Extract the (X, Y) coordinate from the center of the cell holding the provided text.  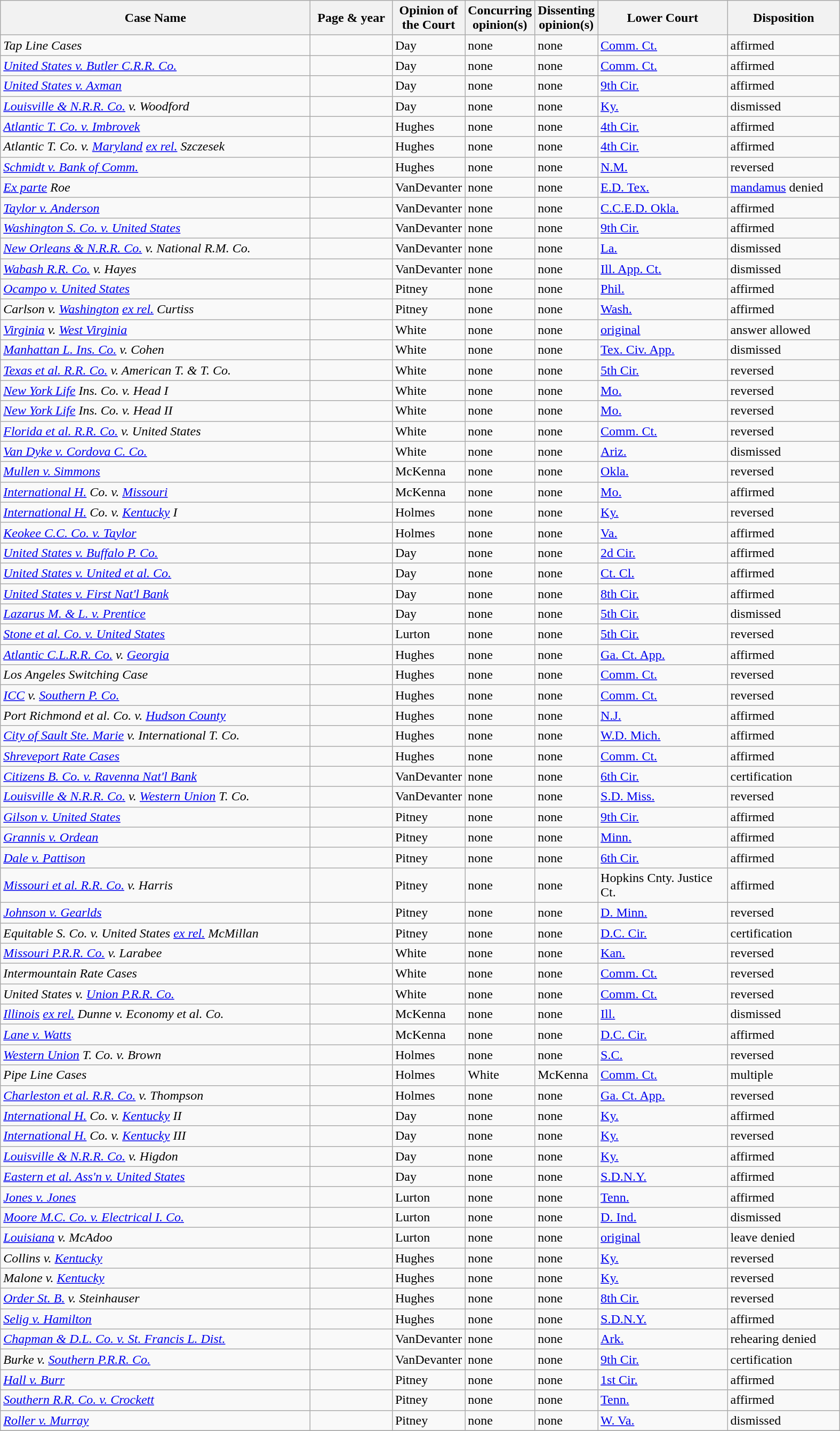
2d Cir. (663, 553)
mandamus denied (784, 187)
Dissenting opinion(s) (566, 18)
Ill. (663, 1014)
Lane v. Watts (156, 1035)
Illinois ex rel. Dunne v. Economy et al. Co. (156, 1014)
Washington S. Co. v. United States (156, 228)
Western Union T. Co. v. Brown (156, 1055)
Gilson v. United States (156, 817)
Disposition (784, 18)
W. Va. (663, 1420)
D. Ind. (663, 1217)
W.D. Mich. (663, 736)
Collins v. Kentucky (156, 1258)
leave denied (784, 1237)
New York Life Ins. Co. v. Head I (156, 391)
Malone v. Kentucky (156, 1278)
United States v. United et al. Co. (156, 573)
New York Life Ins. Co. v. Head II (156, 411)
Lower Court (663, 18)
N.M. (663, 167)
Carlson v. Washington ex rel. Curtiss (156, 309)
Manhattan L. Ins. Co. v. Cohen (156, 350)
Southern R.R. Co. v. Crockett (156, 1400)
Keokee C.C. Co. v. Taylor (156, 532)
United States v. Butler C.R.R. Co. (156, 66)
D. Minn. (663, 912)
Missouri et al. R.R. Co. v. Harris (156, 885)
Stone et al. Co. v. United States (156, 634)
Missouri P.R.R. Co. v. Larabee (156, 953)
Ex parte Roe (156, 187)
Louisville & N.R.R. Co. v. Western Union T. Co. (156, 797)
International H. Co. v. Missouri (156, 492)
Okla. (663, 472)
rehearing denied (784, 1339)
Citizens B. Co. v. Ravenna Nat'l Bank (156, 776)
Schmidt v. Bank of Comm. (156, 167)
Roller v. Murray (156, 1420)
International H. Co. v. Kentucky III (156, 1136)
Ariz. (663, 451)
Pipe Line Cases (156, 1075)
Atlantic T. Co. v. Maryland ex rel. Szczesek (156, 147)
Phil. (663, 289)
International H. Co. v. Kentucky II (156, 1116)
Chapman & D.L. Co. v. St. Francis L. Dist. (156, 1339)
Equitable S. Co. v. United States ex rel. McMillan (156, 933)
Wabash R.R. Co. v. Hayes (156, 268)
Ct. Cl. (663, 573)
United States v. First Nat'l Bank (156, 594)
Hopkins Cnty. Justice Ct. (663, 885)
United States v. Buffalo P. Co. (156, 553)
Opinion of the Court (428, 18)
N.J. (663, 715)
S.D. Miss. (663, 797)
United States v. Union P.R.R. Co. (156, 994)
Mullen v. Simmons (156, 472)
Burke v. Southern P.R.R. Co. (156, 1360)
Ill. App. Ct. (663, 268)
Van Dyke v. Cordova C. Co. (156, 451)
Atlantic T. Co. v. Imbrovek (156, 126)
Lazarus M. & L. v. Prentice (156, 614)
Concurring opinion(s) (500, 18)
multiple (784, 1075)
Florida et al. R.R. Co. v. United States (156, 431)
Virginia v. West Virginia (156, 330)
Atlantic C.L.R.R. Co. v. Georgia (156, 655)
Dale v. Pattison (156, 857)
United States v. Axman (156, 86)
ICC v. Southern P. Co. (156, 695)
Selig v. Hamilton (156, 1319)
Louisville & N.R.R. Co. v. Higdon (156, 1156)
Los Angeles Switching Case (156, 675)
Louisville & N.R.R. Co. v. Woodford (156, 106)
Jones v. Jones (156, 1197)
Johnson v. Gearlds (156, 912)
Hall v. Burr (156, 1380)
City of Sault Ste. Marie v. International T. Co. (156, 736)
Louisiana v. McAdoo (156, 1237)
Texas et al. R.R. Co. v. American T. & T. Co. (156, 370)
Shreveport Rate Cases (156, 756)
Grannis v. Ordean (156, 837)
Page & year (351, 18)
Port Richmond et al. Co. v. Hudson County (156, 715)
New Orleans & N.R.R. Co. v. National R.M. Co. (156, 248)
International H. Co. v. Kentucky I (156, 512)
Ark. (663, 1339)
Intermountain Rate Cases (156, 974)
Order St. B. v. Steinhauser (156, 1299)
Wash. (663, 309)
Tex. Civ. App. (663, 350)
Va. (663, 532)
Minn. (663, 837)
1st Cir. (663, 1380)
Moore M.C. Co. v. Electrical I. Co. (156, 1217)
Eastern et al. Ass'n v. United States (156, 1176)
La. (663, 248)
answer allowed (784, 330)
E.D. Tex. (663, 187)
S.C. (663, 1055)
Taylor v. Anderson (156, 208)
Ocampo v. United States (156, 289)
Charleston et al. R.R. Co. v. Thompson (156, 1095)
C.C.E.D. Okla. (663, 208)
Kan. (663, 953)
Case Name (156, 18)
Tap Line Cases (156, 45)
